Find where the given text appears and provide that cell's center as (X, Y) coordinate. 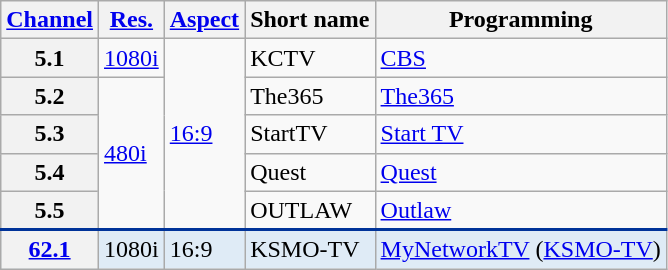
5.2 (50, 96)
StartTV (310, 134)
5.4 (50, 172)
KSMO-TV (310, 250)
Aspect (204, 20)
MyNetworkTV (KSMO-TV) (520, 250)
Start TV (520, 134)
5.3 (50, 134)
OUTLAW (310, 210)
KCTV (310, 58)
Programming (520, 20)
Res. (132, 20)
480i (132, 154)
5.5 (50, 210)
CBS (520, 58)
62.1 (50, 250)
Short name (310, 20)
Channel (50, 20)
Outlaw (520, 210)
5.1 (50, 58)
